Return (x, y) of the center of cell containing provided text 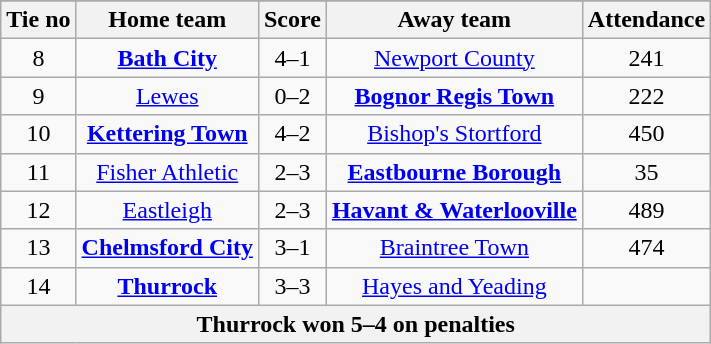
8 (38, 58)
4–1 (292, 58)
489 (646, 210)
Braintree Town (454, 248)
450 (646, 134)
3–3 (292, 286)
Chelmsford City (167, 248)
Bognor Regis Town (454, 96)
Home team (167, 20)
Bishop's Stortford (454, 134)
Score (292, 20)
Eastbourne Borough (454, 172)
Havant & Waterlooville (454, 210)
13 (38, 248)
241 (646, 58)
35 (646, 172)
10 (38, 134)
12 (38, 210)
Attendance (646, 20)
4–2 (292, 134)
Kettering Town (167, 134)
0–2 (292, 96)
11 (38, 172)
Bath City (167, 58)
9 (38, 96)
3–1 (292, 248)
Thurrock (167, 286)
Thurrock won 5–4 on penalties (356, 324)
Fisher Athletic (167, 172)
14 (38, 286)
474 (646, 248)
Hayes and Yeading (454, 286)
222 (646, 96)
Eastleigh (167, 210)
Away team (454, 20)
Tie no (38, 20)
Newport County (454, 58)
Lewes (167, 96)
